Pinpoint the cell where the given text exists, returning its [X, Y] midpoint coordinate. 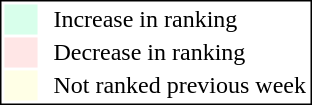
Decrease in ranking [180, 53]
Not ranked previous week [180, 85]
Increase in ranking [180, 19]
